From the cell containing the given text, extract its center point as [X, Y] coordinate. 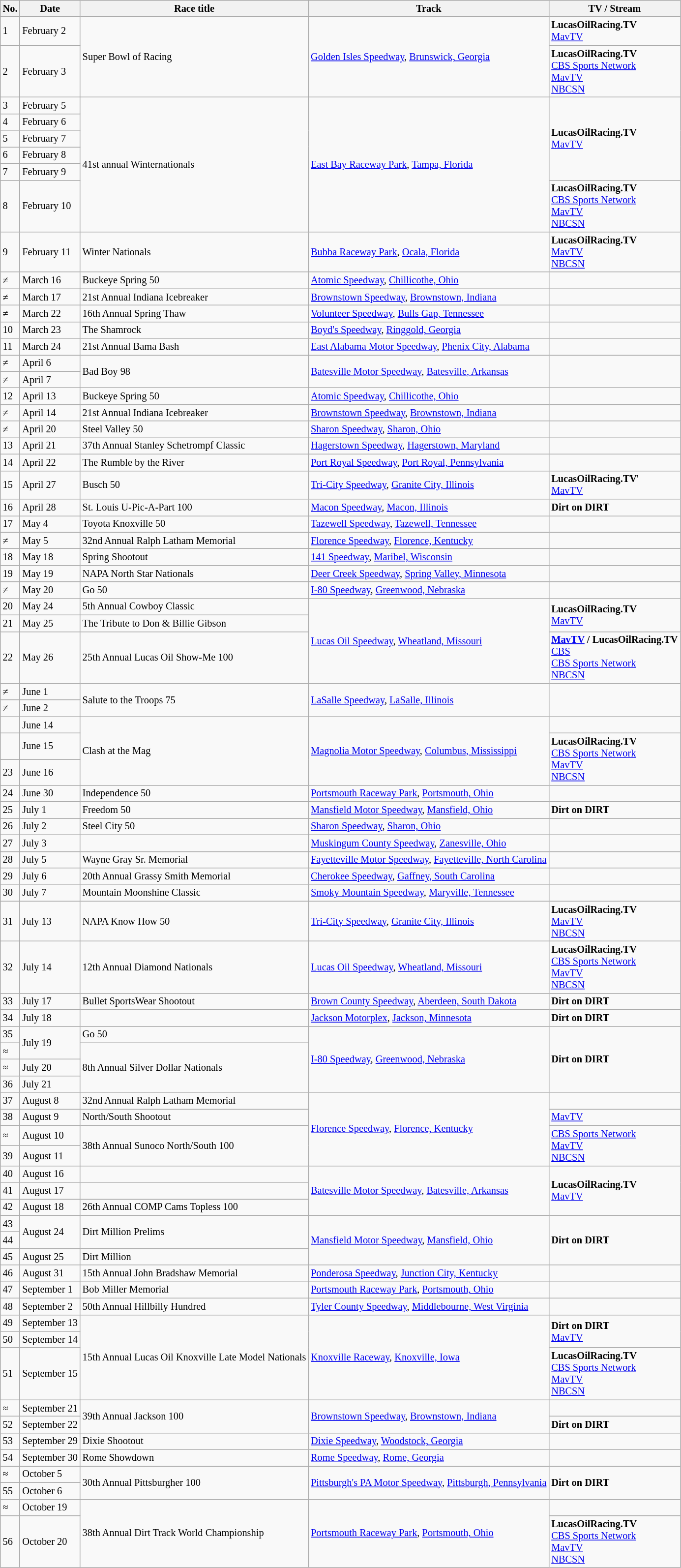
Dixie Shootout [194, 1441]
46 [10, 1273]
Dirt on DIRTMavTV [615, 1331]
Brown County Speedway, Aberdeen, South Dakota [429, 1001]
Salute to the Troops 75 [194, 699]
Rome Showdown [194, 1458]
51 [10, 1374]
April 27 [50, 485]
9 [10, 252]
North/South Shootout [194, 1117]
February 9 [50, 172]
February 2 [50, 31]
September 15 [50, 1374]
August 10 [50, 1135]
Knoxville Raceway, Knoxville, Iowa [429, 1357]
26 [10, 826]
Date [50, 8]
Bubba Raceway Park, Ocala, Florida [429, 252]
44 [10, 1240]
50 [10, 1339]
5th Annual Cowboy Classic [194, 606]
8th Annual Silver Dollar Nationals [194, 1067]
NAPA Know How 50 [194, 921]
The Rumble by the River [194, 462]
12 [10, 396]
19 [10, 573]
August 25 [50, 1257]
Rome Speedway, Rome, Georgia [429, 1458]
32 [10, 967]
23 [10, 772]
April 14 [50, 413]
40 [10, 1174]
1 [10, 31]
February 11 [50, 252]
Hagerstown Speedway, Hagerstown, Maryland [429, 446]
September 13 [50, 1323]
53 [10, 1441]
March 17 [50, 297]
16 [10, 507]
4 [10, 122]
June 16 [50, 772]
13 [10, 446]
Super Bowl of Racing [194, 57]
Golden Isles Speedway, Brunswick, Georgia [429, 57]
33 [10, 1001]
52 [10, 1424]
Dirt Million [194, 1257]
June 1 [50, 692]
Pittsburgh's PA Motor Speedway, Pittsburgh, Pennsylvania [429, 1482]
Magnolia Motor Speedway, Columbus, Mississippi [429, 751]
30 [10, 893]
TV / Stream [615, 8]
Bad Boy 98 [194, 371]
11 [10, 347]
July 7 [50, 893]
February 8 [50, 155]
Independence 50 [194, 793]
July 5 [50, 860]
September 2 [50, 1306]
Boyd's Speedway, Ringgold, Georgia [429, 330]
6 [10, 155]
Smoky Mountain Speedway, Maryville, Tennessee [429, 893]
45 [10, 1257]
The Tribute to Don & Billie Gibson [194, 623]
15 [10, 485]
NAPA North Star Nationals [194, 573]
May 4 [50, 524]
Tazewell Speedway, Tazewell, Tennessee [429, 524]
26th Annual COMP Cams Topless 100 [194, 1207]
August 16 [50, 1174]
25 [10, 810]
41st annual Winternationals [194, 164]
August 31 [50, 1273]
Bullet SportsWear Shootout [194, 1001]
May 5 [50, 541]
April 7 [50, 380]
21 [10, 623]
October 6 [50, 1491]
27 [10, 843]
10 [10, 330]
20 [10, 606]
30th Annual Pittsburgher 100 [194, 1482]
MavTV [615, 1117]
July 17 [50, 1001]
2 [10, 71]
June 30 [50, 793]
21st Annual Bama Bash [194, 347]
Clash at the Mag [194, 751]
March 24 [50, 347]
37th Annual Stanley Schetrompf Classic [194, 446]
September 30 [50, 1458]
July 6 [50, 876]
12th Annual Diamond Nationals [194, 967]
38th Annual Sunoco North/South 100 [194, 1146]
24 [10, 793]
Muskingum County Speedway, Zanesville, Ohio [429, 843]
July 19 [50, 1043]
22 [10, 658]
March 16 [50, 280]
Jackson Motorplex, Jackson, Minnesota [429, 1018]
St. Louis U-Pic-A-Part 100 [194, 507]
August 24 [50, 1232]
29 [10, 876]
42 [10, 1207]
April 20 [50, 429]
July 18 [50, 1018]
Macon Speedway, Macon, Illinois [429, 507]
Volunteer Speedway, Bulls Gap, Tennessee [429, 313]
February 3 [50, 71]
East Alabama Motor Speedway, Phenix City, Alabama [429, 347]
April 13 [50, 396]
Port Royal Speedway, Port Royal, Pennsylvania [429, 462]
June 2 [50, 708]
Bob Miller Memorial [194, 1290]
18 [10, 557]
East Bay Raceway Park, Tampa, Florida [429, 164]
37 [10, 1101]
Mountain Moonshine Classic [194, 893]
Busch 50 [194, 485]
39 [10, 1156]
56 [10, 1541]
February 7 [50, 139]
March 22 [50, 313]
Winter Nationals [194, 252]
June 14 [50, 725]
July 21 [50, 1084]
February 5 [50, 105]
October 20 [50, 1541]
Ponderosa Speedway, Junction City, Kentucky [429, 1273]
July 2 [50, 826]
May 26 [50, 658]
February 6 [50, 122]
49 [10, 1323]
Steel Valley 50 [194, 429]
Wayne Gray Sr. Memorial [194, 860]
LaSalle Speedway, LaSalle, Illinois [429, 699]
31 [10, 921]
38th Annual Dirt Track World Championship [194, 1534]
July 13 [50, 921]
36 [10, 1084]
April 28 [50, 507]
MavTV / LucasOilRacing.TVCBSCBS Sports NetworkNBCSN [615, 658]
Steel City 50 [194, 826]
September 29 [50, 1441]
47 [10, 1290]
May 19 [50, 573]
Race title [194, 8]
September 22 [50, 1424]
20th Annual Grassy Smith Memorial [194, 876]
Dixie Speedway, Woodstock, Georgia [429, 1441]
July 1 [50, 810]
September 21 [50, 1408]
Track [429, 8]
May 20 [50, 590]
July 14 [50, 967]
June 15 [50, 746]
August 9 [50, 1117]
September 14 [50, 1339]
48 [10, 1306]
Toyota Knoxville 50 [194, 524]
25th Annual Lucas Oil Show-Me 100 [194, 658]
May 18 [50, 557]
LucasOilRacing.TV'MavTV [615, 485]
41 [10, 1190]
16th Annual Spring Thaw [194, 313]
September 1 [50, 1290]
July 3 [50, 843]
5 [10, 139]
14 [10, 462]
Dirt Million Prelims [194, 1232]
34 [10, 1018]
August 18 [50, 1207]
43 [10, 1224]
CBS Sports NetworkMavTVNBCSN [615, 1146]
54 [10, 1458]
3 [10, 105]
No. [10, 8]
50th Annual Hillbilly Hundred [194, 1306]
39th Annual Jackson 100 [194, 1417]
38 [10, 1117]
Fayetteville Motor Speedway, Fayetteville, North Carolina [429, 860]
August 11 [50, 1156]
March 23 [50, 330]
May 25 [50, 623]
August 8 [50, 1101]
15th Annual John Bradshaw Memorial [194, 1273]
April 6 [50, 363]
April 22 [50, 462]
May 24 [50, 606]
Tyler County Speedway, Middlebourne, West Virginia [429, 1306]
February 10 [50, 206]
141 Speedway, Maribel, Wisconsin [429, 557]
17 [10, 524]
55 [10, 1491]
15th Annual Lucas Oil Knoxville Late Model Nationals [194, 1357]
8 [10, 206]
Deer Creek Speedway, Spring Valley, Minnesota [429, 573]
7 [10, 172]
April 21 [50, 446]
October 19 [50, 1508]
The Shamrock [194, 330]
Spring Shootout [194, 557]
Freedom 50 [194, 810]
August 17 [50, 1190]
July 20 [50, 1068]
35 [10, 1034]
Cherokee Speedway, Gaffney, South Carolina [429, 876]
28 [10, 860]
October 5 [50, 1474]
